Output the (x, y) coordinate of the center of the cell containing the given text.  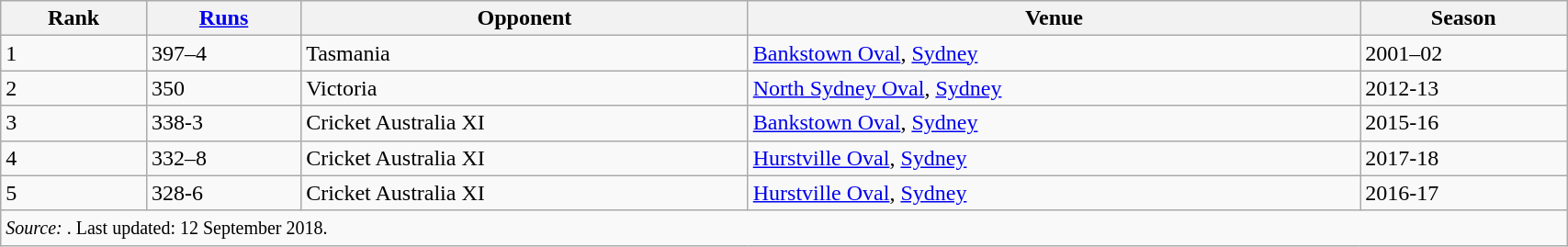
Tasmania (525, 53)
2015-16 (1464, 123)
1 (73, 53)
5 (73, 193)
Opponent (525, 18)
Venue (1054, 18)
Runs (223, 18)
Season (1464, 18)
350 (223, 88)
Source: . Last updated: 12 September 2018. (784, 228)
332–8 (223, 158)
338-3 (223, 123)
Rank (73, 18)
328-6 (223, 193)
4 (73, 158)
North Sydney Oval, Sydney (1054, 88)
2012-13 (1464, 88)
2 (73, 88)
2017-18 (1464, 158)
397–4 (223, 53)
Victoria (525, 88)
3 (73, 123)
2001–02 (1464, 53)
2016-17 (1464, 193)
